Scan for the cell matching the given text and deliver its (x, y) coordinate at center. 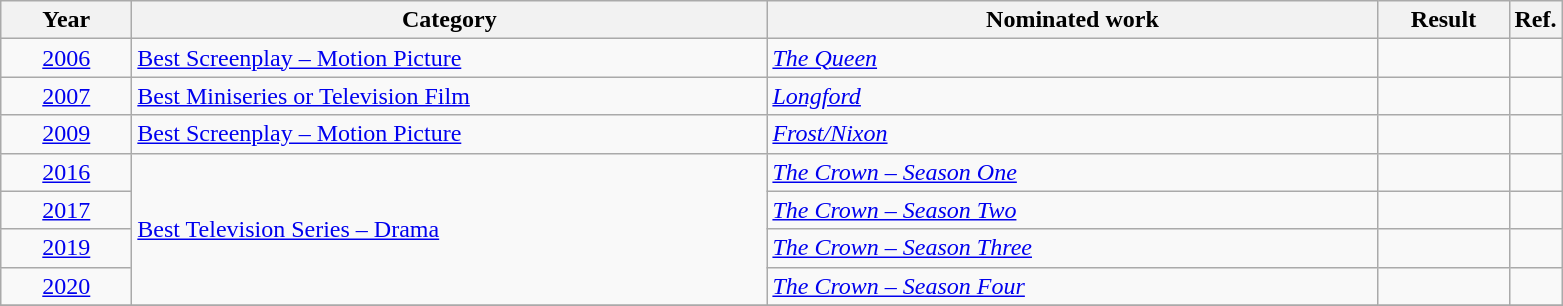
Year (66, 20)
2006 (66, 58)
Best Miniseries or Television Film (450, 96)
2019 (66, 248)
2007 (66, 96)
Best Television Series – Drama (450, 229)
The Crown – Season Two (1072, 210)
Longford (1072, 96)
Ref. (1536, 20)
The Crown – Season Four (1072, 286)
Frost/Nixon (1072, 134)
2016 (66, 172)
The Queen (1072, 58)
The Crown – Season Three (1072, 248)
2020 (66, 286)
2017 (66, 210)
Result (1444, 20)
Category (450, 20)
Nominated work (1072, 20)
2009 (66, 134)
The Crown – Season One (1072, 172)
